For the text-containing cell, return its midpoint in [x, y] coordinate format. 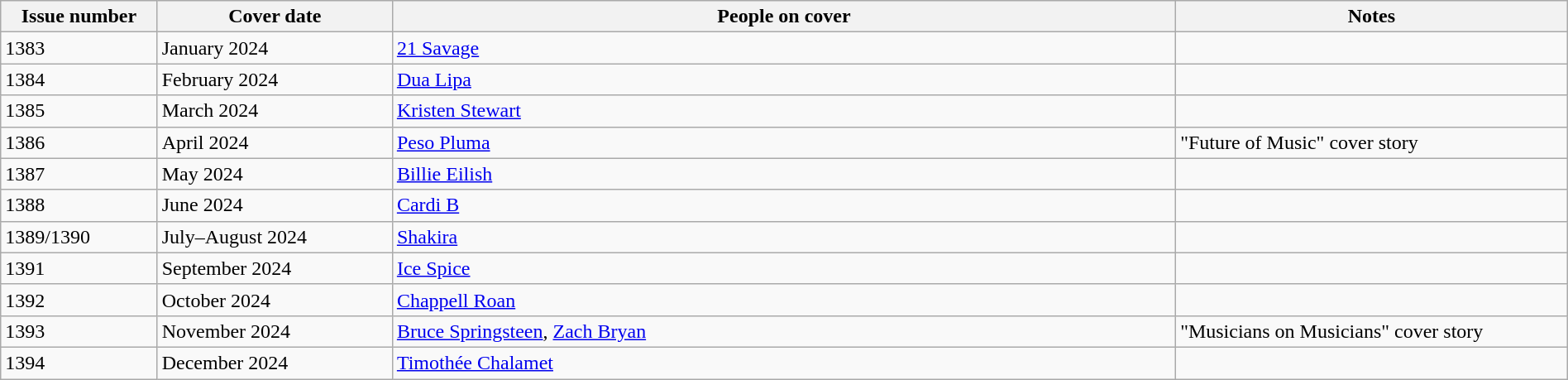
June 2024 [275, 205]
November 2024 [275, 331]
Dua Lipa [784, 79]
Notes [1372, 17]
Billie Eilish [784, 174]
1383 [79, 48]
Peso Pluma [784, 142]
"Future of Music" cover story [1372, 142]
1388 [79, 205]
October 2024 [275, 300]
Kristen Stewart [784, 111]
July–August 2024 [275, 237]
Chappell Roan [784, 300]
People on cover [784, 17]
Bruce Springsteen, Zach Bryan [784, 331]
"Musicians on Musicians" cover story [1372, 331]
1385 [79, 111]
1387 [79, 174]
1393 [79, 331]
Timothée Chalamet [784, 363]
Issue number [79, 17]
January 2024 [275, 48]
1386 [79, 142]
21 Savage [784, 48]
September 2024 [275, 268]
1389/1390 [79, 237]
February 2024 [275, 79]
Ice Spice [784, 268]
Cover date [275, 17]
Shakira [784, 237]
1394 [79, 363]
Cardi B [784, 205]
May 2024 [275, 174]
December 2024 [275, 363]
1392 [79, 300]
April 2024 [275, 142]
1384 [79, 79]
March 2024 [275, 111]
1391 [79, 268]
